Capture the cell that displays the provided text and extract its (x, y) central coordinate. 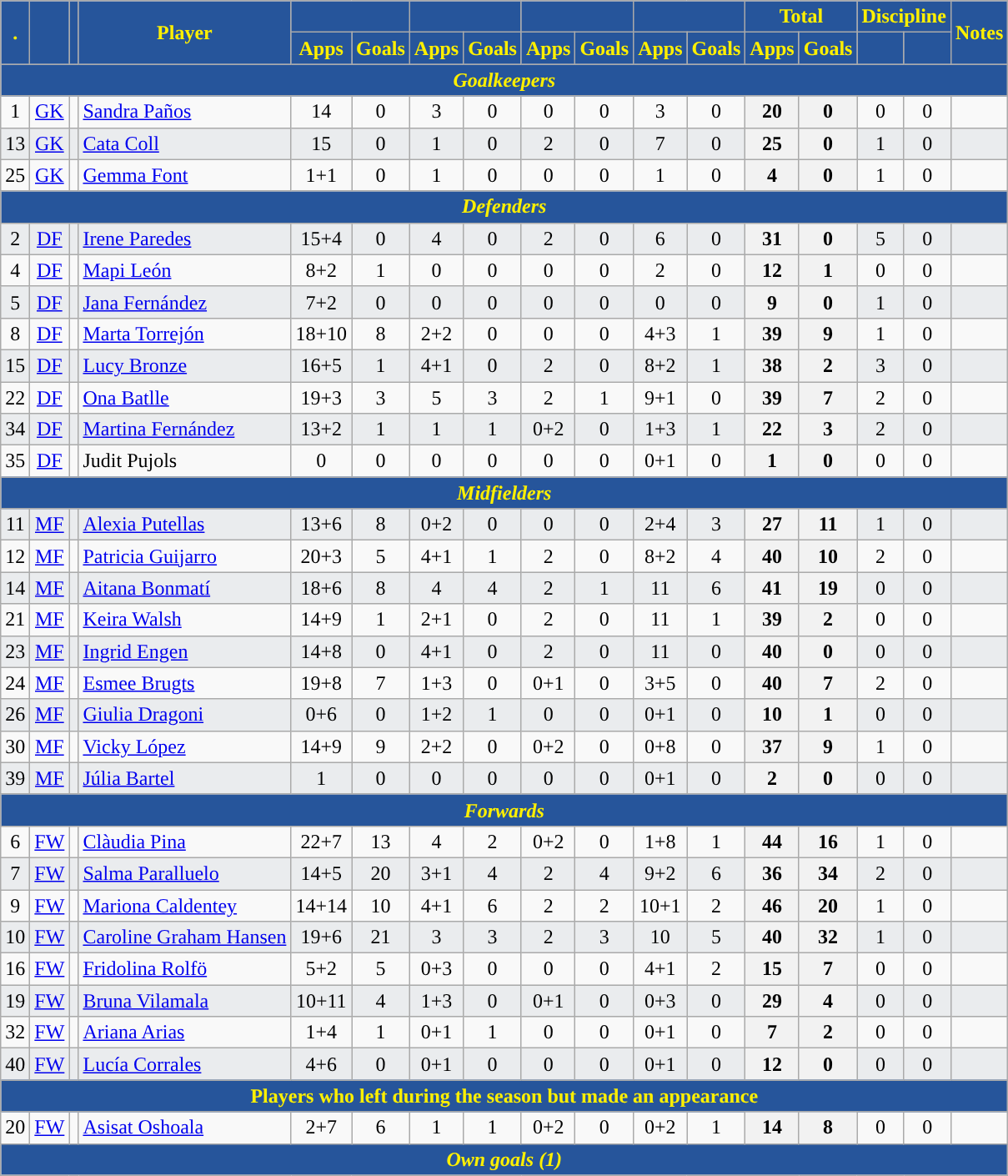
Discipline (904, 17)
30 (15, 746)
14+5 (322, 873)
46 (772, 905)
Judit Pujols (185, 461)
37 (772, 746)
4+6 (322, 1064)
Martina Fernández (185, 430)
24 (15, 683)
Esmee Brugts (185, 683)
Caroline Graham Hansen (185, 937)
Mapi León (185, 270)
9+1 (660, 398)
Ingrid Engen (185, 651)
Total (801, 17)
2+4 (660, 525)
Aitana Bonmatí (185, 588)
Gemma Font (185, 175)
Bruna Vilamala (185, 1001)
Cata Coll (185, 143)
9+2 (660, 873)
15+4 (322, 239)
Ariana Arias (185, 1033)
Salma Paralluelo (185, 873)
13+2 (322, 430)
27 (772, 525)
Patricia Guijarro (185, 556)
Defenders (504, 207)
Player (185, 33)
22+7 (322, 842)
Irene Paredes (185, 239)
20+3 (322, 556)
10+11 (322, 1001)
14+14 (322, 905)
35 (15, 461)
13+6 (322, 525)
. (15, 33)
31 (772, 239)
10+1 (660, 905)
18+6 (322, 588)
3+1 (436, 873)
16+5 (322, 365)
19+3 (322, 398)
Júlia Bartel (185, 778)
2+1 (436, 620)
4+3 (660, 334)
Vicky López (185, 746)
Players who left during the season but made an appearance (504, 1096)
Giulia Dragoni (185, 715)
36 (772, 873)
Lucía Corrales (185, 1064)
Notes (979, 33)
1+2 (436, 715)
5+2 (322, 969)
2+7 (322, 1128)
Own goals (1) (504, 1159)
14+8 (322, 651)
Forwards (504, 810)
Jana Fernández (185, 302)
0+6 (322, 715)
19+8 (322, 683)
Fridolina Rolfö (185, 969)
1+1 (322, 175)
Alexia Putellas (185, 525)
44 (772, 842)
18+10 (322, 334)
1+4 (322, 1033)
Goalkeepers (504, 80)
7+2 (322, 302)
Keira Walsh (185, 620)
29 (772, 1001)
Sandra Paños (185, 112)
Lucy Bronze (185, 365)
41 (772, 588)
3+5 (660, 683)
23 (15, 651)
1+8 (660, 842)
0+8 (660, 746)
Mariona Caldentey (185, 905)
Ona Batlle (185, 398)
Marta Torrejón (185, 334)
Midfielders (504, 493)
38 (772, 365)
19+6 (322, 937)
Clàudia Pina (185, 842)
26 (15, 715)
Asisat Oshoala (185, 1128)
